Pinpoint the cell where the given text exists, returning its [X, Y] midpoint coordinate. 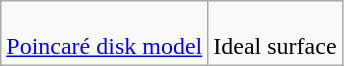
Poincaré disk model [104, 34]
Ideal surface [275, 34]
